From the cell containing the given text, extract its center point as [X, Y] coordinate. 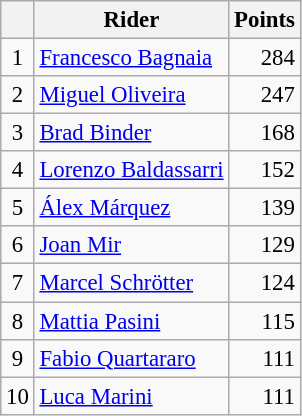
9 [18, 358]
168 [264, 133]
Miguel Oliveira [132, 95]
Brad Binder [132, 133]
2 [18, 95]
Joan Mir [132, 245]
7 [18, 283]
115 [264, 321]
5 [18, 208]
124 [264, 283]
Fabio Quartararo [132, 358]
Luca Marini [132, 396]
Álex Márquez [132, 208]
152 [264, 170]
10 [18, 396]
Francesco Bagnaia [132, 58]
284 [264, 58]
3 [18, 133]
129 [264, 245]
139 [264, 208]
1 [18, 58]
Points [264, 20]
4 [18, 170]
Marcel Schrötter [132, 283]
Lorenzo Baldassarri [132, 170]
Rider [132, 20]
247 [264, 95]
Mattia Pasini [132, 321]
6 [18, 245]
8 [18, 321]
